For the text-containing cell, return its midpoint in [x, y] coordinate format. 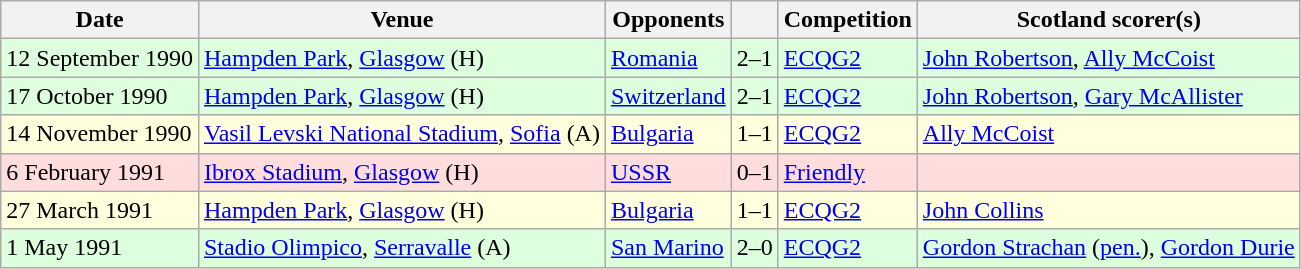
Stadio Olimpico, Serravalle (A) [402, 248]
Date [100, 20]
Venue [402, 20]
John Robertson, Ally McCoist [1108, 58]
Ibrox Stadium, Glasgow (H) [402, 172]
Romania [668, 58]
6 February 1991 [100, 172]
12 September 1990 [100, 58]
27 March 1991 [100, 210]
Opponents [668, 20]
John Robertson, Gary McAllister [1108, 96]
Scotland scorer(s) [1108, 20]
Ally McCoist [1108, 134]
San Marino [668, 248]
John Collins [1108, 210]
2–0 [754, 248]
0–1 [754, 172]
14 November 1990 [100, 134]
Competition [848, 20]
1 May 1991 [100, 248]
Vasil Levski National Stadium, Sofia (A) [402, 134]
17 October 1990 [100, 96]
Friendly [848, 172]
Gordon Strachan (pen.), Gordon Durie [1108, 248]
Switzerland [668, 96]
USSR [668, 172]
